Return [x, y] of the center of cell containing provided text 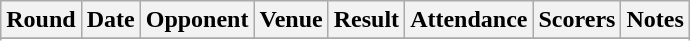
Attendance [469, 20]
Result [366, 20]
Venue [291, 20]
Round [41, 20]
Date [110, 20]
Notes [655, 20]
Opponent [197, 20]
Scorers [577, 20]
